Determine the (X, Y) coordinate at the center of the cell enclosing the given text.  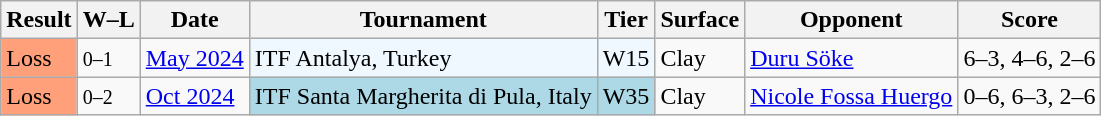
0–6, 6–3, 2–6 (1030, 96)
Surface (700, 20)
Tournament (423, 20)
W15 (626, 58)
Tier (626, 20)
Date (194, 20)
Nicole Fossa Huergo (852, 96)
ITF Antalya, Turkey (423, 58)
0–2 (108, 96)
ITF Santa Margherita di Pula, Italy (423, 96)
0–1 (108, 58)
Score (1030, 20)
Oct 2024 (194, 96)
W35 (626, 96)
6–3, 4–6, 2–6 (1030, 58)
W–L (108, 20)
Duru Söke (852, 58)
Result (39, 20)
Opponent (852, 20)
May 2024 (194, 58)
